Search for the cell housing the specified text and yield its (x, y) center coordinate. 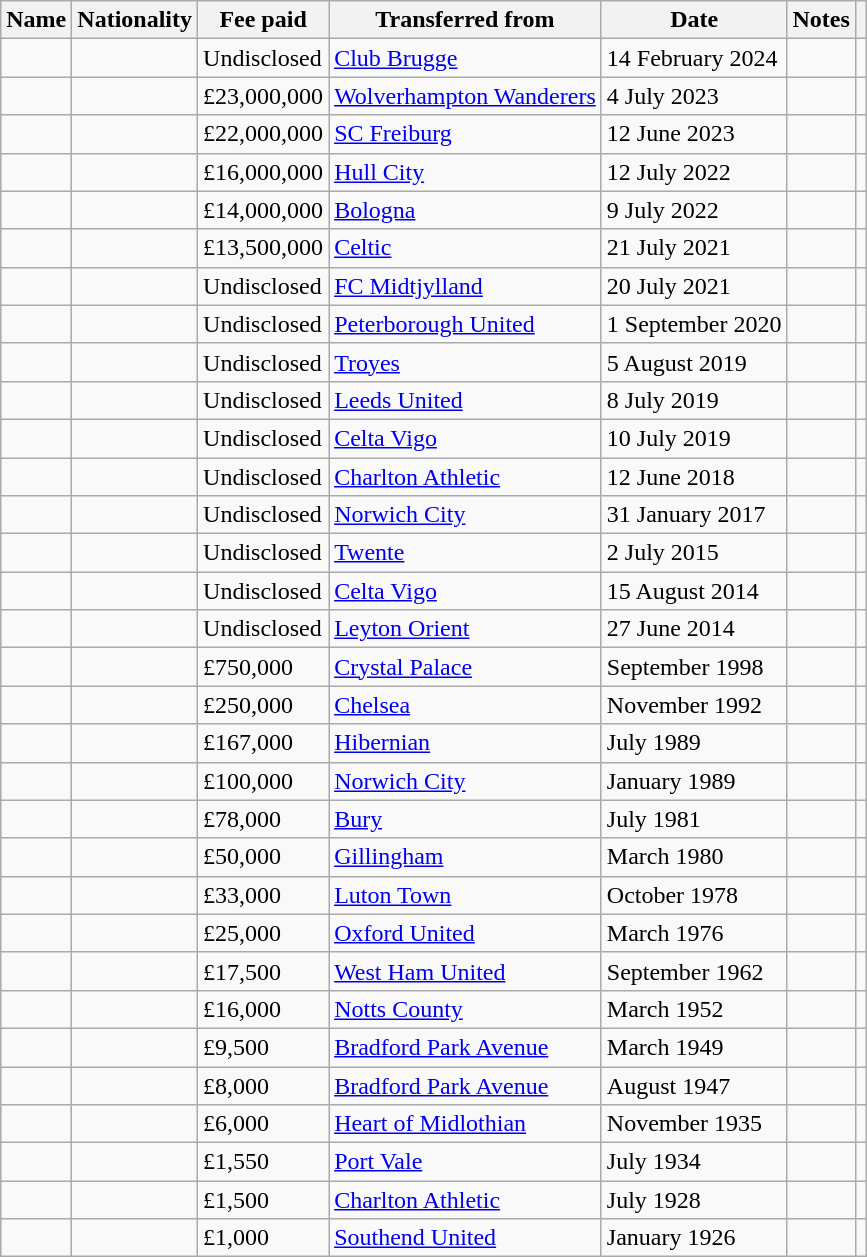
FC Midtjylland (466, 286)
Oxford United (466, 933)
21 July 2021 (694, 248)
8 July 2019 (694, 400)
£17,500 (264, 971)
14 February 2024 (694, 58)
£14,000,000 (264, 210)
West Ham United (466, 971)
Heart of Midlothian (466, 1124)
£1,000 (264, 1238)
July 1928 (694, 1200)
£33,000 (264, 895)
September 1998 (694, 667)
12 June 2023 (694, 134)
£16,000,000 (264, 172)
Chelsea (466, 705)
27 June 2014 (694, 629)
£25,000 (264, 933)
SC Freiburg (466, 134)
July 1934 (694, 1162)
£100,000 (264, 781)
March 1980 (694, 857)
Leeds United (466, 400)
4 July 2023 (694, 96)
March 1976 (694, 933)
Club Brugge (466, 58)
£8,000 (264, 1085)
12 July 2022 (694, 172)
£750,000 (264, 667)
November 1935 (694, 1124)
9 July 2022 (694, 210)
£13,500,000 (264, 248)
Hull City (466, 172)
March 1949 (694, 1047)
January 1989 (694, 781)
Hibernian (466, 743)
Fee paid (264, 20)
£250,000 (264, 705)
Troyes (466, 362)
Gillingham (466, 857)
July 1981 (694, 819)
Crystal Palace (466, 667)
2 July 2015 (694, 553)
15 August 2014 (694, 591)
£9,500 (264, 1047)
September 1962 (694, 971)
Celtic (466, 248)
£1,550 (264, 1162)
Luton Town (466, 895)
1 September 2020 (694, 324)
Date (694, 20)
12 June 2018 (694, 477)
August 1947 (694, 1085)
Peterborough United (466, 324)
Name (36, 20)
Leyton Orient (466, 629)
January 1926 (694, 1238)
Transferred from (466, 20)
November 1992 (694, 705)
Wolverhampton Wanderers (466, 96)
October 1978 (694, 895)
Bologna (466, 210)
Nationality (135, 20)
£16,000 (264, 1009)
March 1952 (694, 1009)
£6,000 (264, 1124)
Port Vale (466, 1162)
Southend United (466, 1238)
31 January 2017 (694, 515)
£50,000 (264, 857)
Bury (466, 819)
Notts County (466, 1009)
July 1989 (694, 743)
£78,000 (264, 819)
20 July 2021 (694, 286)
5 August 2019 (694, 362)
£22,000,000 (264, 134)
£167,000 (264, 743)
£23,000,000 (264, 96)
£1,500 (264, 1200)
10 July 2019 (694, 438)
Notes (821, 20)
Twente (466, 553)
